For the text-containing cell, return its midpoint in (X, Y) coordinate format. 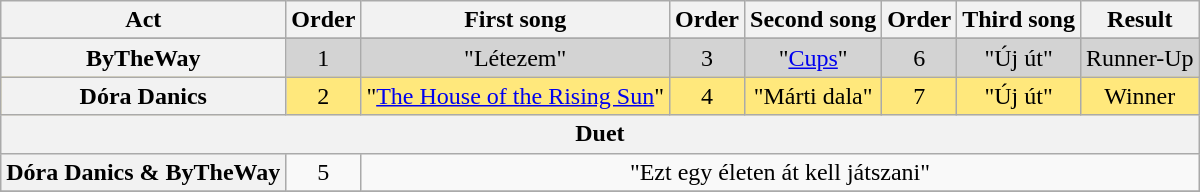
ByTheWay (144, 58)
Winner (1140, 96)
1 (324, 58)
4 (708, 96)
"Létezem" (516, 58)
5 (324, 172)
Third song (1019, 20)
Act (144, 20)
First song (516, 20)
"Márti dala" (814, 96)
"Ezt egy életen át kell játszani" (780, 172)
7 (920, 96)
Dóra Danics & ByTheWay (144, 172)
Dóra Danics (144, 96)
"Cups" (814, 58)
2 (324, 96)
Duet (600, 134)
Runner-Up (1140, 58)
Second song (814, 20)
3 (708, 58)
"The House of the Rising Sun" (516, 96)
6 (920, 58)
Result (1140, 20)
